Search for the cell housing the specified text and yield its (X, Y) center coordinate. 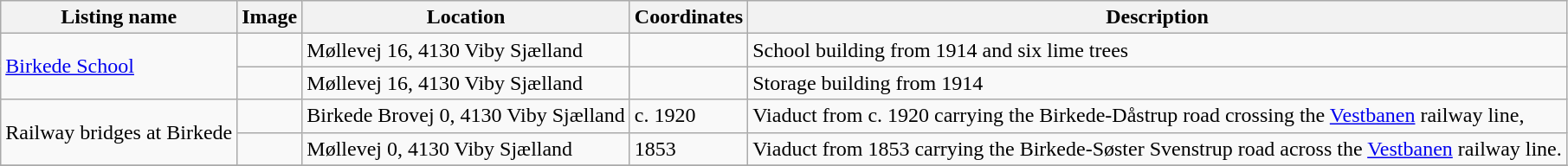
Description (1158, 17)
Image (270, 17)
Storage building from 1914 (1158, 83)
c. 1920 (688, 116)
1853 (688, 149)
Viaduct from 1853 carrying the Birkede-Søster Svenstrup road across the Vestbanen railway line. (1158, 149)
School building from 1914 and six lime trees (1158, 50)
Møllevej 0, 4130 Viby Sjælland (466, 149)
Coordinates (688, 17)
Birkede School (119, 67)
Location (466, 17)
Railway bridges at Birkede (119, 132)
Listing name (119, 17)
Birkede Brovej 0, 4130 Viby Sjælland (466, 116)
Viaduct from c. 1920 carrying the Birkede-Dåstrup road crossing the Vestbanen railway line, (1158, 116)
